Capture the cell that displays the provided text and extract its (X, Y) central coordinate. 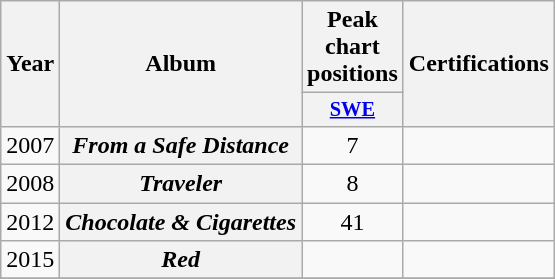
Peak chart positions (353, 47)
Traveler (181, 184)
41 (353, 222)
Year (30, 64)
From a Safe Distance (181, 145)
2008 (30, 184)
2015 (30, 260)
Red (181, 260)
2012 (30, 222)
Chocolate & Cigarettes (181, 222)
8 (353, 184)
SWE (353, 110)
2007 (30, 145)
Certifications (478, 64)
7 (353, 145)
Album (181, 64)
